Provide the [X, Y] coordinate of the cell's center where the given text is located.  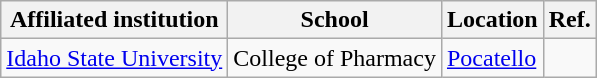
Pocatello [492, 58]
Idaho State University [114, 58]
College of Pharmacy [335, 58]
School [335, 20]
Affiliated institution [114, 20]
Ref. [570, 20]
Location [492, 20]
